Identify which cell holds the provided text, then report its (X, Y) central coordinate. 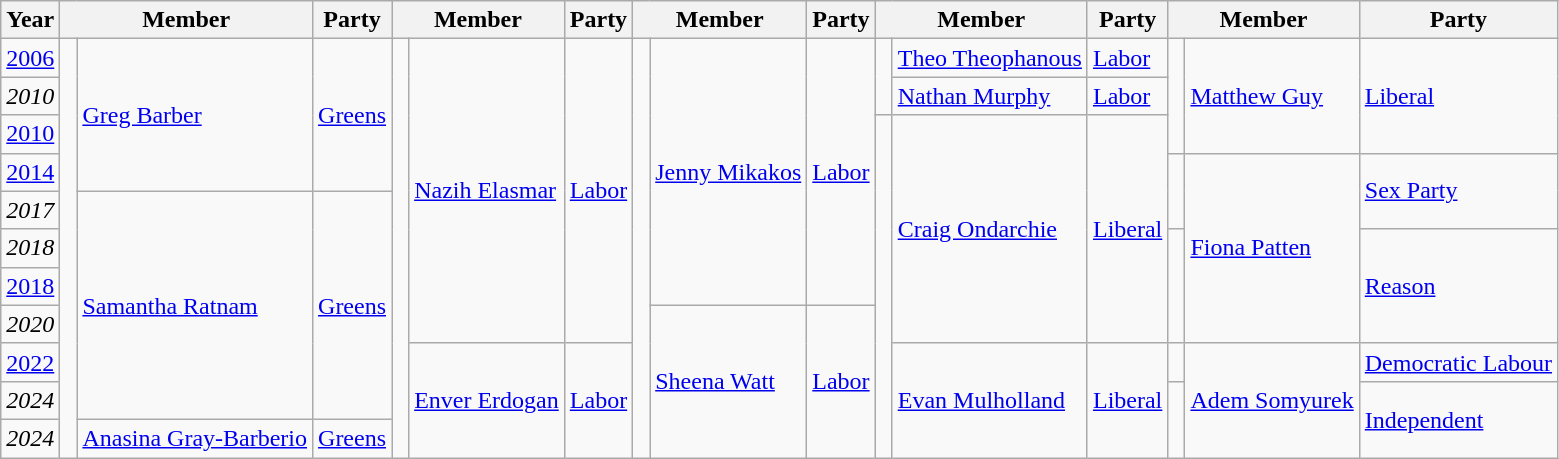
Anasina Gray-Barberio (195, 438)
2020 (30, 324)
2017 (30, 210)
Matthew Guy (1272, 96)
Enver Erdogan (487, 400)
Samantha Ratnam (195, 305)
Fiona Patten (1272, 248)
2006 (30, 58)
Nathan Murphy (990, 96)
Sex Party (1458, 191)
Greg Barber (195, 115)
Year (30, 20)
2022 (30, 362)
Nazih Elasmar (487, 191)
Adem Somyurek (1272, 400)
Democratic Labour (1458, 362)
Evan Mulholland (990, 400)
Theo Theophanous (990, 58)
Jenny Mikakos (728, 172)
Reason (1458, 286)
Sheena Watt (728, 381)
2014 (30, 172)
Independent (1458, 419)
Craig Ondarchie (990, 229)
